Find where the given text appears and provide that cell's center as [x, y] coordinate. 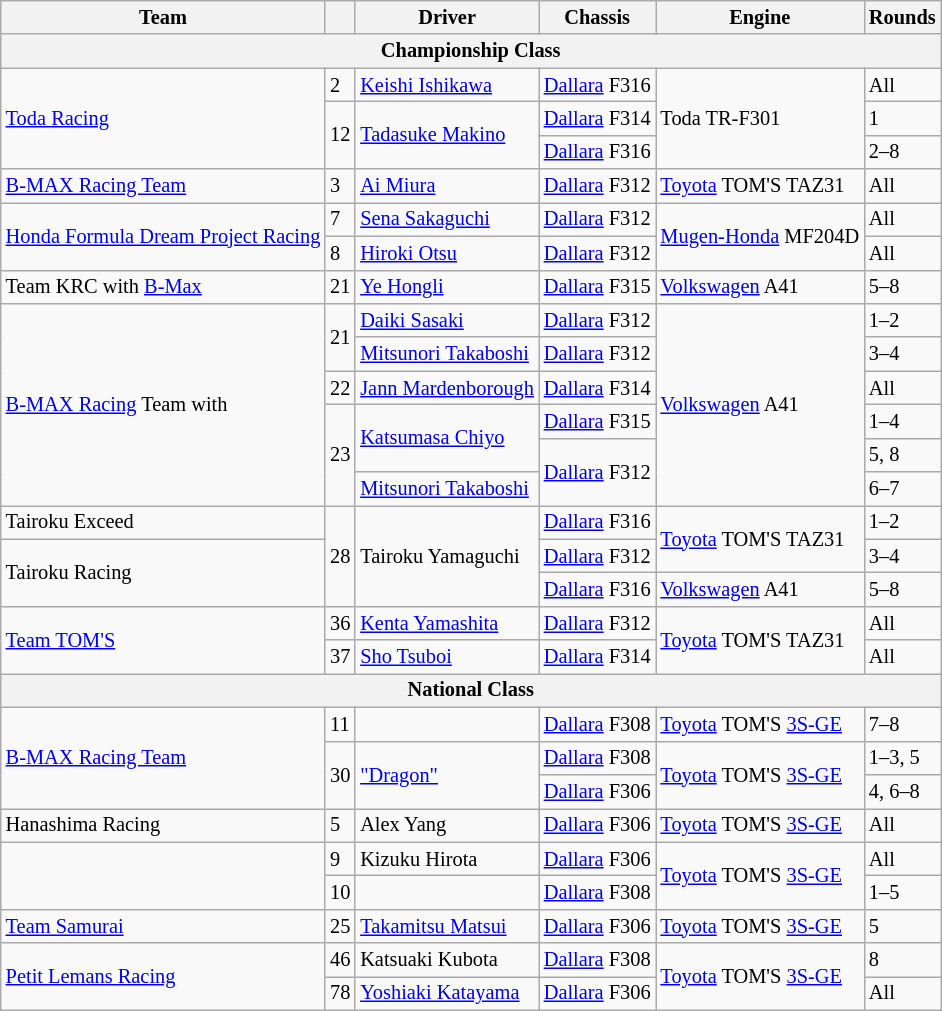
Team KRC with B-Max [164, 287]
Honda Formula Dream Project Racing [164, 236]
Katsumasa Chiyo [447, 438]
3 [340, 186]
Daiki Sasaki [447, 320]
Driver [447, 17]
Hiroki Otsu [447, 253]
4, 6–8 [902, 791]
Hanashima Racing [164, 825]
Tadasuke Makino [447, 134]
28 [340, 556]
Team Samurai [164, 926]
23 [340, 454]
1–4 [902, 421]
37 [340, 657]
7–8 [902, 724]
"Dragon" [447, 774]
5, 8 [902, 455]
Sho Tsuboi [447, 657]
Tairoku Yamaguchi [447, 556]
Rounds [902, 17]
Team [164, 17]
10 [340, 892]
National Class [471, 690]
9 [340, 859]
7 [340, 219]
Mugen-Honda MF204D [760, 236]
B-MAX Racing Team with [164, 404]
Jann Mardenborough [447, 388]
2 [340, 85]
36 [340, 623]
Alex Yang [447, 825]
2–8 [902, 152]
1–3, 5 [902, 758]
46 [340, 960]
6–7 [902, 489]
Toda Racing [164, 118]
Katsuaki Kubota [447, 960]
Ye Hongli [447, 287]
11 [340, 724]
Yoshiaki Katayama [447, 993]
Team TOM'S [164, 640]
Tairoku Racing [164, 572]
Tairoku Exceed [164, 522]
Chassis [598, 17]
30 [340, 774]
Ai Miura [447, 186]
Keishi Ishikawa [447, 85]
12 [340, 134]
Kizuku Hirota [447, 859]
78 [340, 993]
1–5 [902, 892]
Petit Lemans Racing [164, 976]
Engine [760, 17]
Toda TR-F301 [760, 118]
Kenta Yamashita [447, 623]
22 [340, 388]
1 [902, 118]
Championship Class [471, 51]
Takamitsu Matsui [447, 926]
Sena Sakaguchi [447, 219]
25 [340, 926]
